Return (X, Y) of the center of cell containing provided text 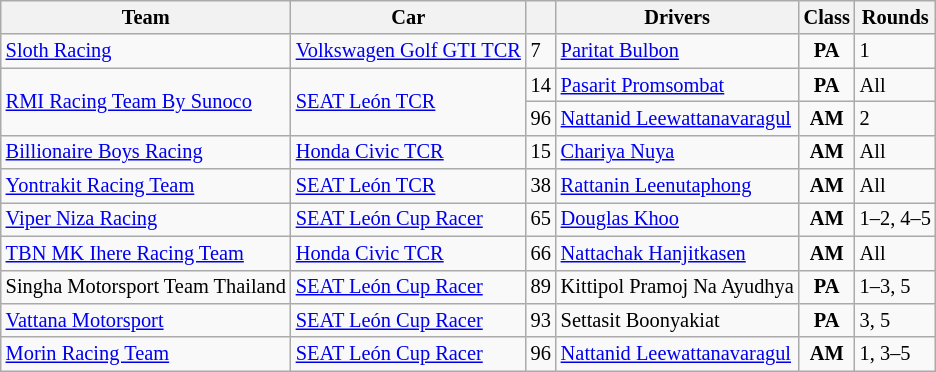
Singha Motorsport Team Thailand (146, 287)
3, 5 (896, 320)
Settasit Boonyakiat (678, 320)
14 (541, 85)
2 (896, 118)
15 (541, 152)
Viper Niza Racing (146, 219)
Nattachak Hanjitkasen (678, 253)
Paritat Bulbon (678, 51)
Drivers (678, 17)
TBN MK Ihere Racing Team (146, 253)
Morin Racing Team (146, 354)
7 (541, 51)
Douglas Khoo (678, 219)
Rounds (896, 17)
Rattanin Leenutaphong (678, 186)
Pasarit Promsombat (678, 85)
1 (896, 51)
1–3, 5 (896, 287)
Car (408, 17)
Sloth Racing (146, 51)
RMI Racing Team By Sunoco (146, 102)
38 (541, 186)
1, 3–5 (896, 354)
Billionaire Boys Racing (146, 152)
1–2, 4–5 (896, 219)
Chariya Nuya (678, 152)
Team (146, 17)
89 (541, 287)
Kittipol Pramoj Na Ayudhya (678, 287)
Vattana Motorsport (146, 320)
65 (541, 219)
66 (541, 253)
Class (827, 17)
93 (541, 320)
Volkswagen Golf GTI TCR (408, 51)
Yontrakit Racing Team (146, 186)
